Provide the (X, Y) coordinate of the cell's center where the given text is located.  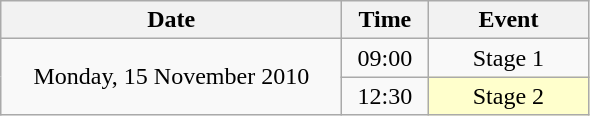
Time (385, 20)
Stage 1 (508, 58)
12:30 (385, 96)
09:00 (385, 58)
Stage 2 (508, 96)
Event (508, 20)
Date (172, 20)
Monday, 15 November 2010 (172, 77)
